Pinpoint the cell where the given text exists, returning its [X, Y] midpoint coordinate. 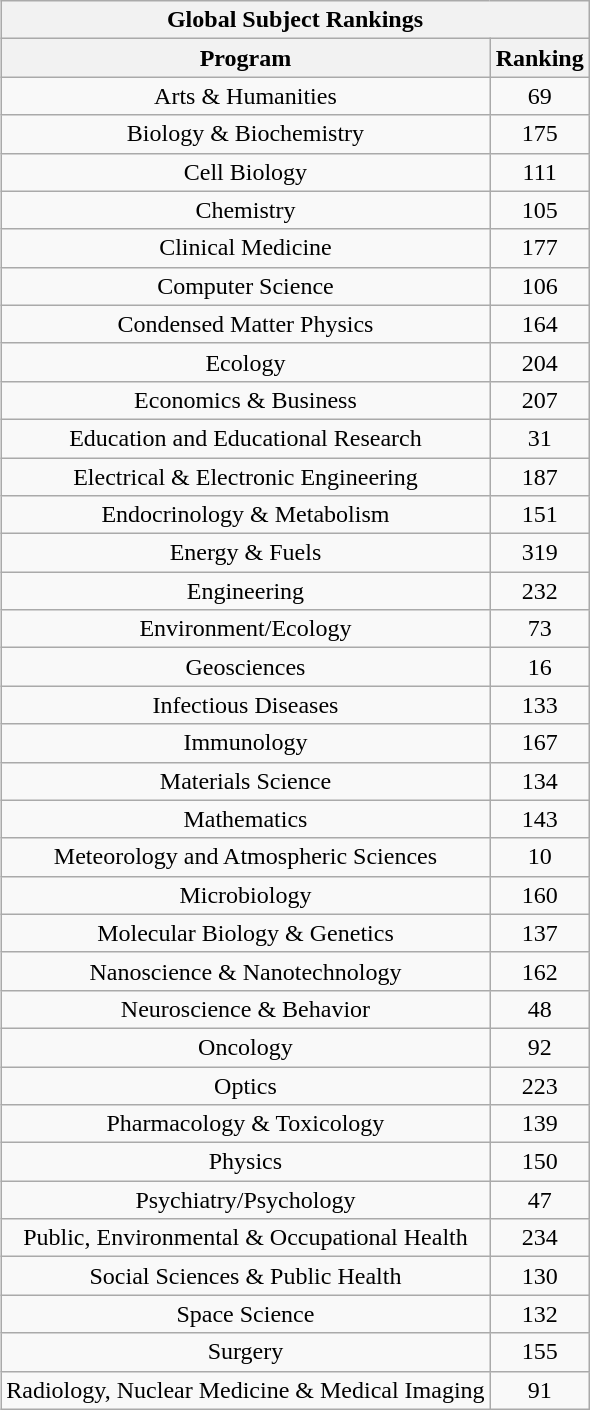
111 [540, 172]
Mathematics [246, 819]
Cell Biology [246, 172]
Molecular Biology & Genetics [246, 933]
223 [540, 1085]
Geosciences [246, 667]
Physics [246, 1162]
Clinical Medicine [246, 248]
Program [246, 58]
Surgery [246, 1352]
Computer Science [246, 286]
234 [540, 1238]
232 [540, 591]
Radiology, Nuclear Medicine & Medical Imaging [246, 1390]
Environment/Ecology [246, 629]
187 [540, 477]
139 [540, 1124]
151 [540, 515]
Immunology [246, 743]
319 [540, 553]
137 [540, 933]
106 [540, 286]
Endocrinology & Metabolism [246, 515]
Condensed Matter Physics [246, 324]
31 [540, 438]
Chemistry [246, 210]
Materials Science [246, 781]
48 [540, 1009]
73 [540, 629]
Neuroscience & Behavior [246, 1009]
Ranking [540, 58]
Meteorology and Atmospheric Sciences [246, 857]
175 [540, 134]
133 [540, 705]
160 [540, 895]
47 [540, 1200]
Infectious Diseases [246, 705]
Education and Educational Research [246, 438]
Arts & Humanities [246, 96]
177 [540, 248]
204 [540, 362]
150 [540, 1162]
91 [540, 1390]
134 [540, 781]
92 [540, 1047]
Global Subject Rankings [295, 20]
Energy & Fuels [246, 553]
164 [540, 324]
105 [540, 210]
Microbiology [246, 895]
Economics & Business [246, 400]
155 [540, 1352]
Ecology [246, 362]
143 [540, 819]
207 [540, 400]
Public, Environmental & Occupational Health [246, 1238]
Oncology [246, 1047]
16 [540, 667]
Psychiatry/Psychology [246, 1200]
Social Sciences & Public Health [246, 1276]
Electrical & Electronic Engineering [246, 477]
Engineering [246, 591]
132 [540, 1314]
Space Science [246, 1314]
Nanoscience & Nanotechnology [246, 971]
Biology & Biochemistry [246, 134]
162 [540, 971]
10 [540, 857]
69 [540, 96]
Optics [246, 1085]
Pharmacology & Toxicology [246, 1124]
130 [540, 1276]
167 [540, 743]
